Pinpoint the cell where the given text exists, returning its [x, y] midpoint coordinate. 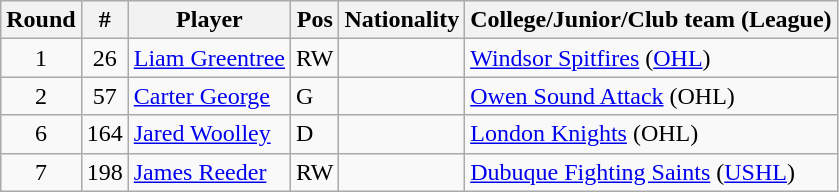
6 [41, 134]
Windsor Spitfires (OHL) [651, 58]
2 [41, 96]
Nationality [402, 20]
G [315, 96]
1 [41, 58]
57 [104, 96]
Jared Woolley [209, 134]
Dubuque Fighting Saints (USHL) [651, 172]
26 [104, 58]
Round [41, 20]
Liam Greentree [209, 58]
7 [41, 172]
164 [104, 134]
College/Junior/Club team (League) [651, 20]
James Reeder [209, 172]
D [315, 134]
Player [209, 20]
Carter George [209, 96]
198 [104, 172]
Pos [315, 20]
London Knights (OHL) [651, 134]
Owen Sound Attack (OHL) [651, 96]
# [104, 20]
